Provide the (X, Y) coordinate of the cell's center where the given text is located.  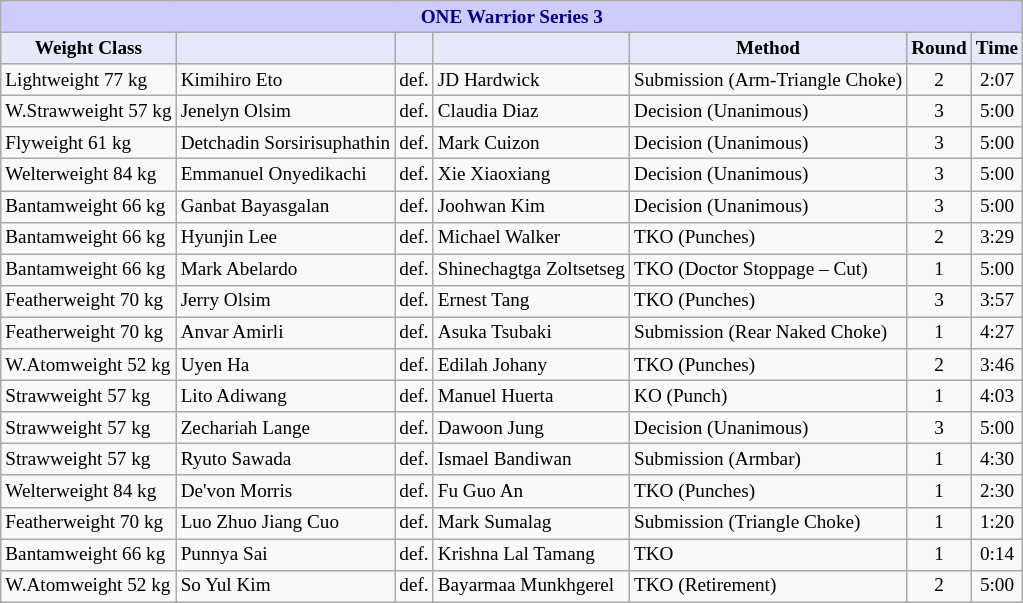
Round (940, 48)
Joohwan Kim (531, 206)
Detchadin Sorsirisuphathin (286, 143)
Hyunjin Lee (286, 238)
TKO (Retirement) (768, 586)
Bayarmaa Munkhgerel (531, 586)
Ganbat Bayasgalan (286, 206)
Michael Walker (531, 238)
Mark Abelardo (286, 270)
1:20 (996, 523)
2:07 (996, 80)
3:46 (996, 365)
Luo Zhuo Jiang Cuo (286, 523)
Jenelyn Olsim (286, 111)
W.Strawweight 57 kg (88, 111)
3:29 (996, 238)
Claudia Diaz (531, 111)
Xie Xiaoxiang (531, 175)
Submission (Arm-Triangle Choke) (768, 80)
Lito Adiwang (286, 396)
2:30 (996, 491)
TKO (Doctor Stoppage – Cut) (768, 270)
Lightweight 77 kg (88, 80)
Fu Guo An (531, 491)
Kimihiro Eto (286, 80)
Ismael Bandiwan (531, 460)
ONE Warrior Series 3 (512, 17)
Krishna Lal Tamang (531, 554)
Ernest Tang (531, 301)
Manuel Huerta (531, 396)
Zechariah Lange (286, 428)
De'von Morris (286, 491)
0:14 (996, 554)
So Yul Kim (286, 586)
Uyen Ha (286, 365)
Punnya Sai (286, 554)
Submission (Triangle Choke) (768, 523)
Mark Sumalag (531, 523)
3:57 (996, 301)
Submission (Armbar) (768, 460)
Asuka Tsubaki (531, 333)
4:03 (996, 396)
Submission (Rear Naked Choke) (768, 333)
KO (Punch) (768, 396)
Mark Cuizon (531, 143)
Shinechagtga Zoltsetseg (531, 270)
Method (768, 48)
Edilah Johany (531, 365)
Time (996, 48)
JD Hardwick (531, 80)
Emmanuel Onyedikachi (286, 175)
4:30 (996, 460)
Ryuto Sawada (286, 460)
TKO (768, 554)
Flyweight 61 kg (88, 143)
Weight Class (88, 48)
4:27 (996, 333)
Dawoon Jung (531, 428)
Anvar Amirli (286, 333)
Jerry Olsim (286, 301)
